Locate the cell with the specified text and output its [x, y] center coordinate. 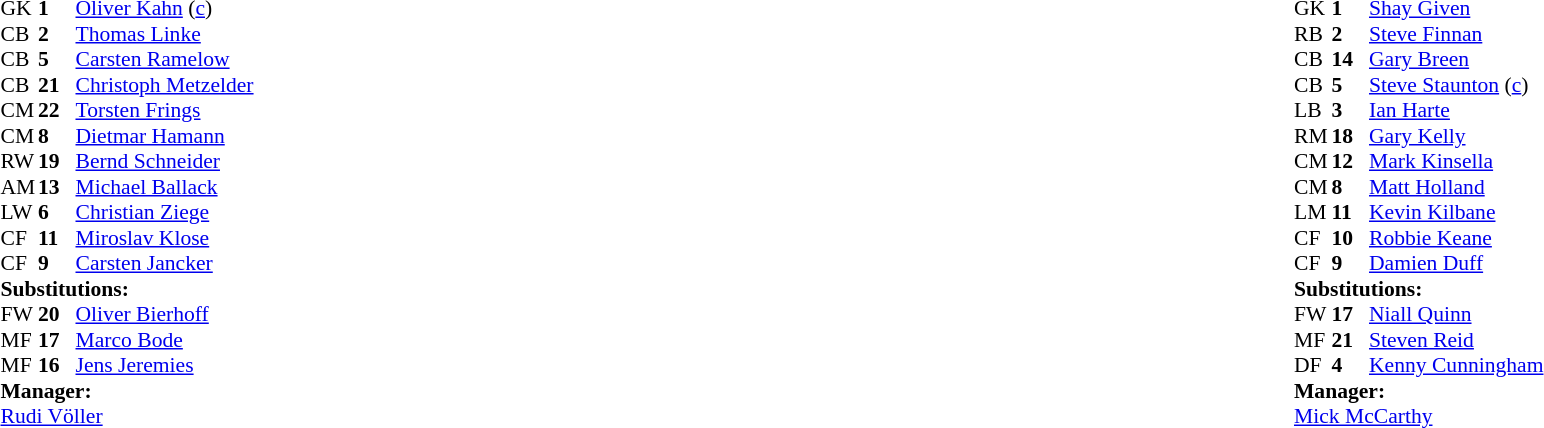
Thomas Linke [165, 34]
DF [1313, 365]
Matt Holland [1456, 187]
Carsten Jancker [165, 263]
Dietmar Hamann [165, 136]
Kevin Kilbane [1456, 213]
Marco Bode [165, 340]
10 [1350, 238]
Ian Harte [1456, 111]
Oliver Bierhoff [165, 315]
Niall Quinn [1456, 315]
Gary Kelly [1456, 136]
Torsten Frings [165, 111]
LW [19, 213]
Miroslav Klose [165, 238]
Gary Breen [1456, 59]
18 [1350, 136]
20 [57, 315]
13 [57, 187]
AM [19, 187]
3 [1350, 111]
Mark Kinsella [1456, 161]
Kenny Cunningham [1456, 365]
Damien Duff [1456, 263]
RB [1313, 34]
Michael Ballack [165, 187]
16 [57, 365]
Carsten Ramelow [165, 59]
LB [1313, 111]
RW [19, 161]
Bernd Schneider [165, 161]
22 [57, 111]
Steve Finnan [1456, 34]
Christoph Metzelder [165, 85]
Steve Staunton (c) [1456, 85]
Christian Ziege [165, 213]
LM [1313, 213]
19 [57, 161]
6 [57, 213]
4 [1350, 365]
Jens Jeremies [165, 365]
12 [1350, 161]
Robbie Keane [1456, 238]
Steven Reid [1456, 340]
14 [1350, 59]
RM [1313, 136]
